Return (X, Y) of the center of cell containing provided text 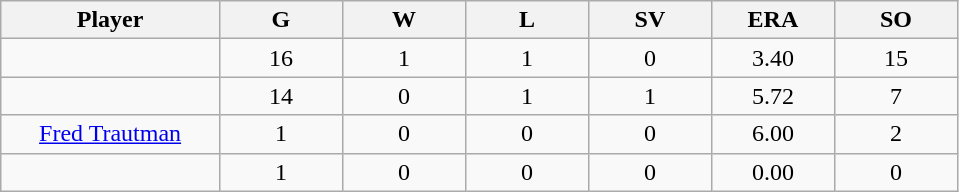
0.00 (772, 172)
6.00 (772, 134)
3.40 (772, 58)
SV (650, 20)
14 (280, 96)
2 (896, 134)
Player (110, 20)
G (280, 20)
W (404, 20)
L (526, 20)
SO (896, 20)
15 (896, 58)
5.72 (772, 96)
16 (280, 58)
Fred Trautman (110, 134)
7 (896, 96)
ERA (772, 20)
